Provide the [X, Y] coordinate of the cell's center where the given text is located.  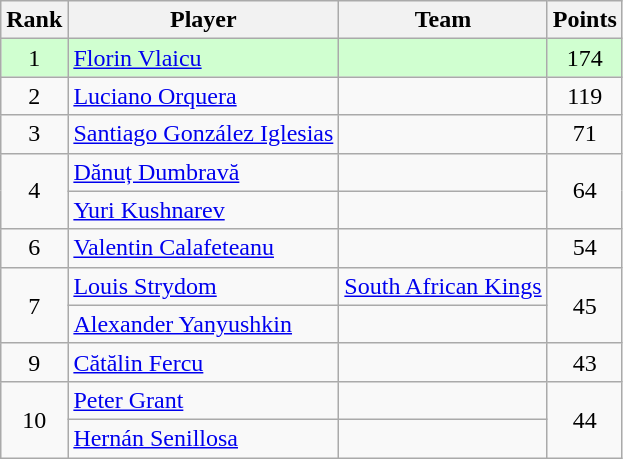
7 [34, 305]
43 [584, 362]
119 [584, 96]
71 [584, 134]
Luciano Orquera [204, 96]
3 [34, 134]
Yuri Kushnarev [204, 210]
Points [584, 20]
Peter Grant [204, 400]
Hernán Senillosa [204, 438]
44 [584, 419]
Valentin Calafeteanu [204, 248]
174 [584, 58]
Dănuț Dumbravă [204, 172]
45 [584, 305]
Alexander Yanyushkin [204, 324]
4 [34, 191]
64 [584, 191]
1 [34, 58]
9 [34, 362]
Louis Strydom [204, 286]
Player [204, 20]
Santiago González Iglesias [204, 134]
6 [34, 248]
Cătălin Fercu [204, 362]
10 [34, 419]
South African Kings [443, 286]
Rank [34, 20]
Team [443, 20]
2 [34, 96]
Florin Vlaicu [204, 58]
54 [584, 248]
